Provide the [x, y] coordinate of the cell's center where the given text is located.  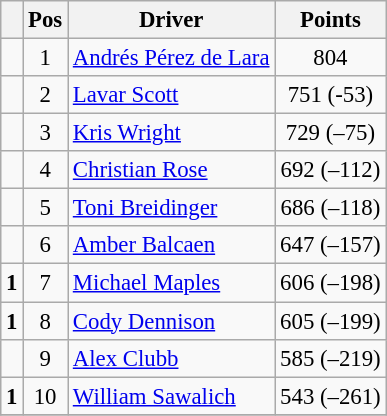
Christian Rose [172, 170]
4 [46, 170]
Michael Maples [172, 283]
804 [330, 58]
2 [46, 95]
692 (–112) [330, 170]
Kris Wright [172, 133]
9 [46, 358]
Alex Clubb [172, 358]
Points [330, 20]
Driver [172, 20]
Cody Dennison [172, 321]
543 (–261) [330, 396]
Amber Balcaen [172, 245]
Toni Breidinger [172, 208]
Pos [46, 20]
605 (–199) [330, 321]
751 (-53) [330, 95]
585 (–219) [330, 358]
Lavar Scott [172, 95]
606 (–198) [330, 283]
Andrés Pérez de Lara [172, 58]
729 (–75) [330, 133]
5 [46, 208]
10 [46, 396]
686 (–118) [330, 208]
8 [46, 321]
647 (–157) [330, 245]
3 [46, 133]
6 [46, 245]
William Sawalich [172, 396]
7 [46, 283]
